Extract the (x, y) coordinate from the center of the cell holding the provided text.  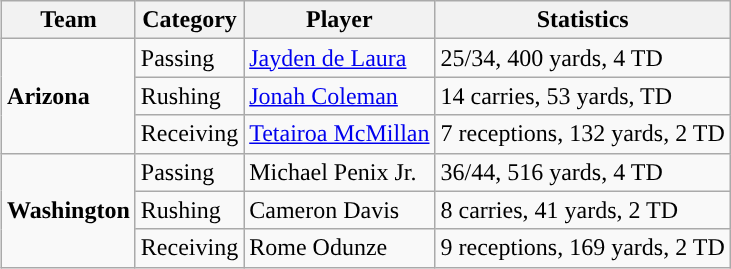
8 carries, 41 yards, 2 TD (582, 210)
9 receptions, 169 yards, 2 TD (582, 248)
36/44, 516 yards, 4 TD (582, 172)
7 receptions, 132 yards, 2 TD (582, 134)
25/34, 400 yards, 4 TD (582, 58)
Michael Penix Jr. (340, 172)
Player (340, 20)
Category (189, 20)
Tetairoa McMillan (340, 134)
Arizona (69, 96)
Washington (69, 210)
Rome Odunze (340, 248)
Cameron Davis (340, 210)
Jonah Coleman (340, 96)
Statistics (582, 20)
Team (69, 20)
14 carries, 53 yards, TD (582, 96)
Jayden de Laura (340, 58)
